Return (x, y) of the center of cell containing provided text 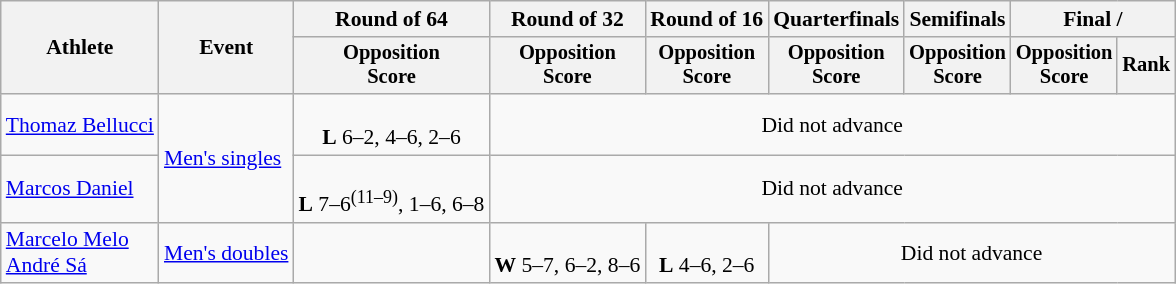
Marcelo MeloAndré Sá (80, 252)
L 6–2, 4–6, 2–6 (391, 124)
Athlete (80, 48)
Men's doubles (226, 252)
Round of 16 (706, 19)
Event (226, 48)
Marcos Daniel (80, 190)
Thomaz Bellucci (80, 124)
Semifinals (958, 19)
W 5–7, 6–2, 8–6 (567, 252)
Rank (1146, 66)
Round of 32 (567, 19)
L 4–6, 2–6 (706, 252)
Final / (1093, 19)
Round of 64 (391, 19)
Men's singles (226, 158)
L 7–6(11–9), 1–6, 6–8 (391, 190)
Quarterfinals (836, 19)
